Capture the cell that displays the provided text and extract its [X, Y] central coordinate. 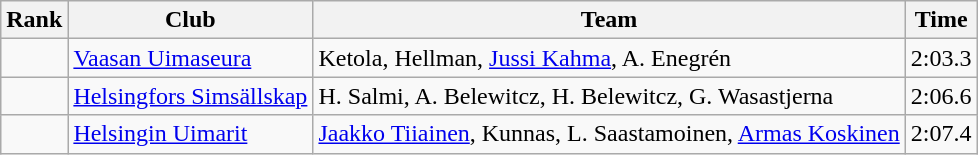
Helsingfors Simsällskap [190, 96]
Jaakko Tiiainen, Kunnas, L. Saastamoinen, Armas Koskinen [609, 134]
Helsingin Uimarit [190, 134]
Rank [34, 20]
Team [609, 20]
2:07.4 [941, 134]
2:03.3 [941, 58]
2:06.6 [941, 96]
Club [190, 20]
H. Salmi, A. Belewitcz, H. Belewitcz, G. Wasastjerna [609, 96]
Vaasan Uimaseura [190, 58]
Ketola, Hellman, Jussi Kahma, A. Enegrén [609, 58]
Time [941, 20]
